Find where the given text appears and provide that cell's center as [x, y] coordinate. 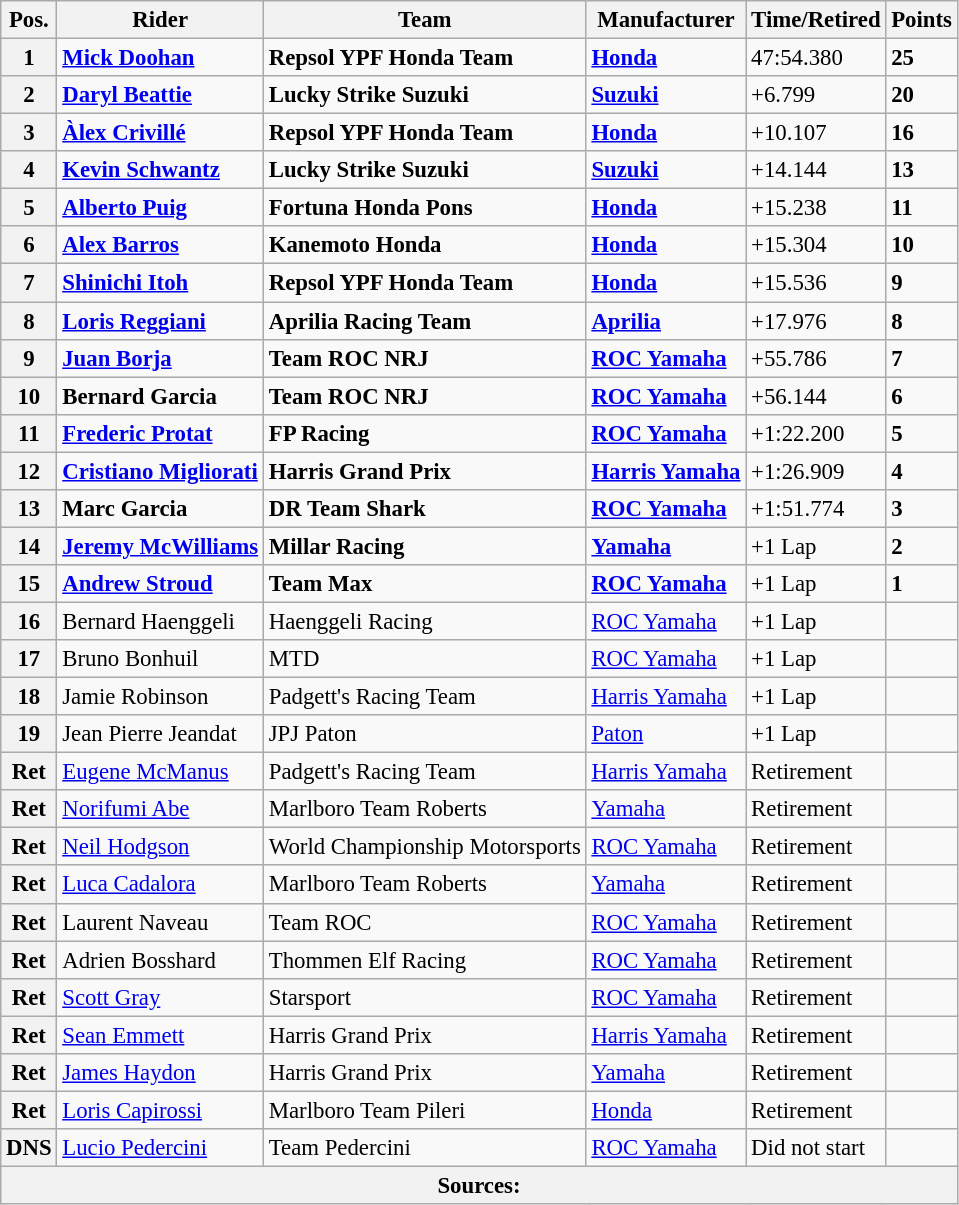
Time/Retired [816, 20]
15 [29, 584]
DNS [29, 1148]
Pos. [29, 20]
+15.536 [816, 283]
Aprilia [666, 321]
+10.107 [816, 133]
Jean Pierre Jeandat [160, 734]
FP Racing [424, 433]
Team ROC [424, 922]
+1:22.200 [816, 433]
Team [424, 20]
Daryl Beattie [160, 95]
18 [29, 697]
Lucio Pedercini [160, 1148]
14 [29, 546]
Frederic Protat [160, 433]
Aprilia Racing Team [424, 321]
+6.799 [816, 95]
47:54.380 [816, 58]
Loris Reggiani [160, 321]
+1:26.909 [816, 471]
Shinichi Itoh [160, 283]
Scott Gray [160, 997]
Manufacturer [666, 20]
MTD [424, 659]
Jeremy McWilliams [160, 546]
Rider [160, 20]
James Haydon [160, 1073]
+15.238 [816, 208]
Marlboro Team Pileri [424, 1110]
Kevin Schwantz [160, 170]
JPJ Paton [424, 734]
Sean Emmett [160, 1035]
Juan Borja [160, 358]
Alex Barros [160, 245]
Mick Doohan [160, 58]
+15.304 [816, 245]
Alberto Puig [160, 208]
Eugene McManus [160, 772]
Marc Garcia [160, 509]
Cristiano Migliorati [160, 471]
Starsport [424, 997]
Luca Cadalora [160, 885]
Loris Capirossi [160, 1110]
+1:51.774 [816, 509]
Kanemoto Honda [424, 245]
Fortuna Honda Pons [424, 208]
Bruno Bonhuil [160, 659]
12 [29, 471]
+17.976 [816, 321]
+55.786 [816, 358]
Did not start [816, 1148]
Points [922, 20]
Sources: [480, 1185]
Team Max [424, 584]
World Championship Motorsports [424, 847]
Andrew Stroud [160, 584]
Neil Hodgson [160, 847]
DR Team Shark [424, 509]
Jamie Robinson [160, 697]
19 [29, 734]
Team Pedercini [424, 1148]
Millar Racing [424, 546]
Bernard Garcia [160, 396]
Paton [666, 734]
+14.144 [816, 170]
20 [922, 95]
Norifumi Abe [160, 809]
Adrien Bosshard [160, 960]
+56.144 [816, 396]
Laurent Naveau [160, 922]
Bernard Haenggeli [160, 621]
17 [29, 659]
Haenggeli Racing [424, 621]
25 [922, 58]
Thommen Elf Racing [424, 960]
Àlex Crivillé [160, 133]
